Search for the cell housing the specified text and yield its [X, Y] center coordinate. 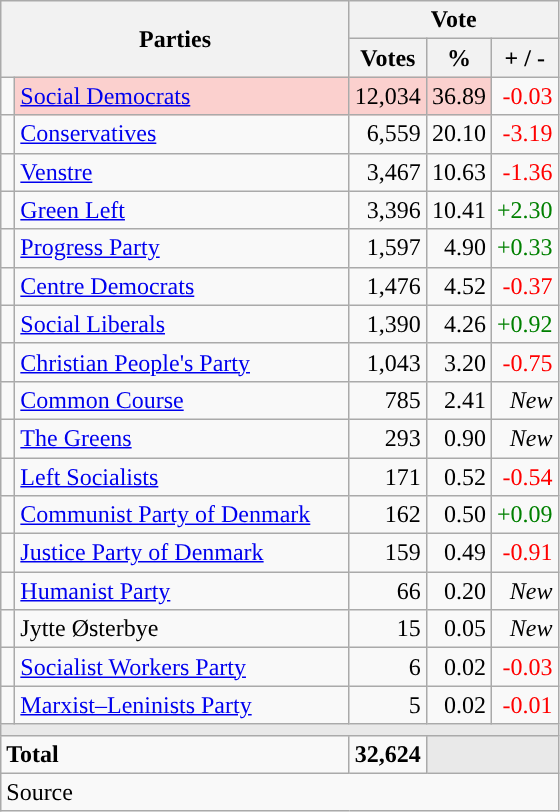
0.50 [458, 515]
3,467 [388, 172]
66 [388, 591]
0.52 [458, 477]
Social Democrats [182, 96]
Conservatives [182, 134]
-0.01 [524, 705]
6 [388, 667]
10.41 [458, 210]
293 [388, 438]
+ / - [524, 58]
Parties [176, 39]
Vote [454, 20]
Humanist Party [182, 591]
36.89 [458, 96]
+0.33 [524, 248]
6,559 [388, 134]
4.52 [458, 286]
Centre Democrats [182, 286]
-3.19 [524, 134]
Social Liberals [182, 324]
Votes [388, 58]
0.05 [458, 629]
+0.09 [524, 515]
Total [176, 754]
% [458, 58]
Common Course [182, 400]
0.49 [458, 553]
32,624 [388, 754]
10.63 [458, 172]
2.41 [458, 400]
Source [280, 792]
-0.37 [524, 286]
4.90 [458, 248]
785 [388, 400]
Green Left [182, 210]
159 [388, 553]
0.20 [458, 591]
Jytte Østerbye [182, 629]
20.10 [458, 134]
171 [388, 477]
12,034 [388, 96]
1,597 [388, 248]
+2.30 [524, 210]
Communist Party of Denmark [182, 515]
4.26 [458, 324]
5 [388, 705]
-0.54 [524, 477]
Left Socialists [182, 477]
0.90 [458, 438]
Marxist–Leninists Party [182, 705]
-0.75 [524, 362]
1,476 [388, 286]
Socialist Workers Party [182, 667]
Christian People's Party [182, 362]
1,043 [388, 362]
+0.92 [524, 324]
162 [388, 515]
Progress Party [182, 248]
-0.91 [524, 553]
1,390 [388, 324]
3.20 [458, 362]
3,396 [388, 210]
-1.36 [524, 172]
The Greens [182, 438]
15 [388, 629]
Justice Party of Denmark [182, 553]
Venstre [182, 172]
